Search for the cell housing the specified text and yield its (x, y) center coordinate. 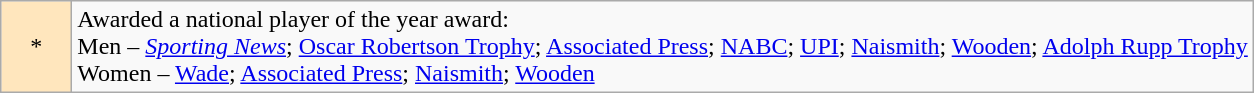
* (36, 47)
